Determine the [x, y] coordinate at the center of the cell enclosing the given text.  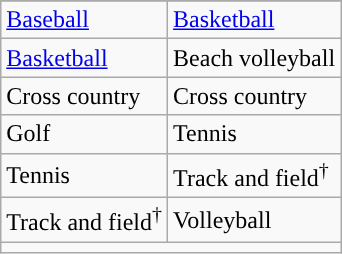
Baseball [84, 20]
Beach volleyball [254, 58]
Volleyball [254, 220]
Golf [84, 134]
